Detect which cell encompasses the target text, then output its [x, y] center coordinate. 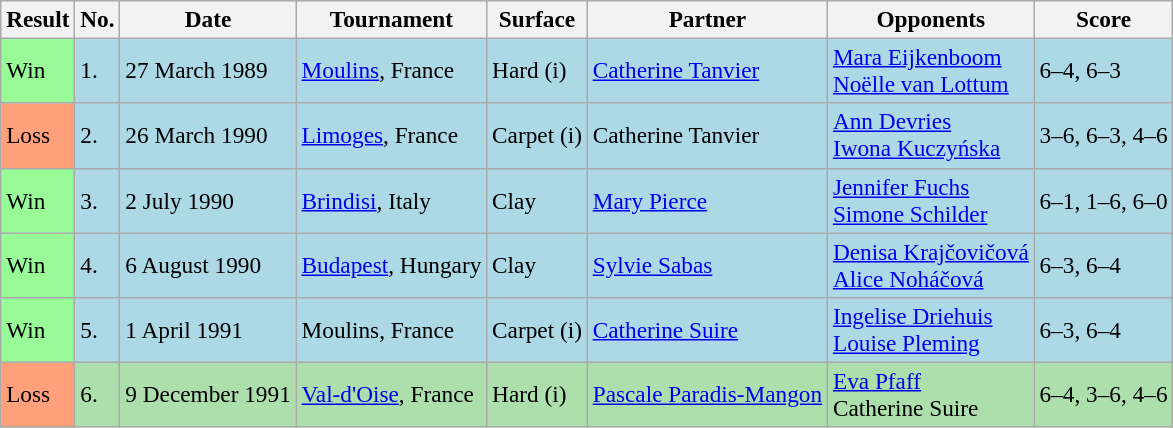
Result [38, 19]
Limoges, France [391, 136]
Tournament [391, 19]
2 July 1990 [208, 200]
Ingelise Driehuis Louise Pleming [932, 330]
5. [98, 330]
26 March 1990 [208, 136]
Score [1104, 19]
6–4, 3–6, 4–6 [1104, 394]
6–1, 1–6, 6–0 [1104, 200]
Jennifer Fuchs Simone Schilder [932, 200]
Eva Pfaff Catherine Suire [932, 394]
Catherine Suire [707, 330]
Sylvie Sabas [707, 264]
Val-d'Oise, France [391, 394]
1 April 1991 [208, 330]
27 March 1989 [208, 70]
Mary Pierce [707, 200]
Pascale Paradis-Mangon [707, 394]
1. [98, 70]
6. [98, 394]
Date [208, 19]
Partner [707, 19]
Ann Devries Iwona Kuczyńska [932, 136]
No. [98, 19]
Budapest, Hungary [391, 264]
Denisa Krajčovičová Alice Noháčová [932, 264]
6 August 1990 [208, 264]
Surface [538, 19]
Mara Eijkenboom Noëlle van Lottum [932, 70]
3–6, 6–3, 4–6 [1104, 136]
2. [98, 136]
9 December 1991 [208, 394]
3. [98, 200]
Opponents [932, 19]
6–4, 6–3 [1104, 70]
4. [98, 264]
Brindisi, Italy [391, 200]
